Return [X, Y] of the center of cell containing provided text 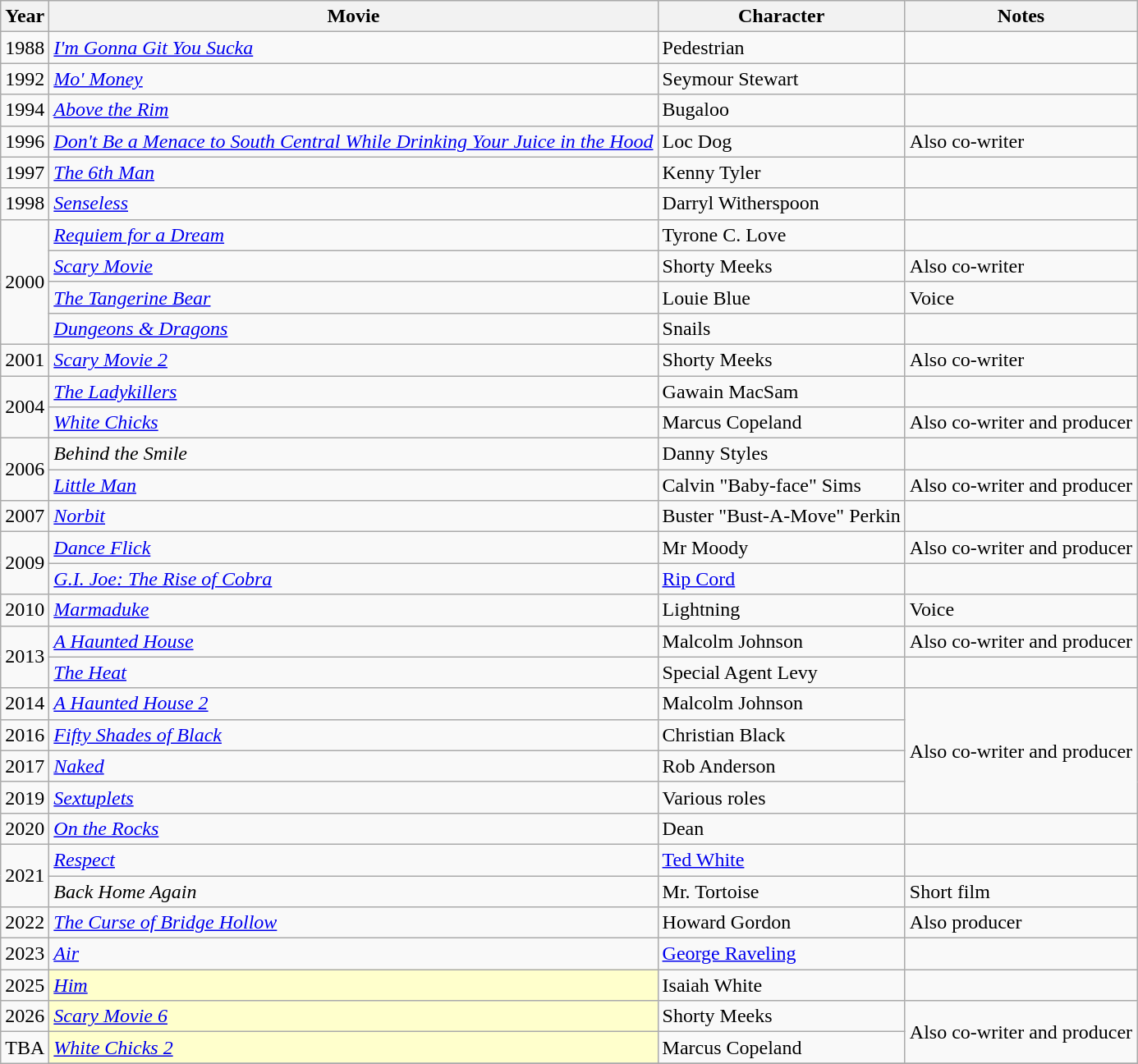
2026 [25, 1016]
White Chicks [353, 423]
Special Agent Levy [782, 672]
Bugaloo [782, 110]
2001 [25, 360]
Requiem for a Dream [353, 235]
On the Rocks [353, 828]
1998 [25, 204]
Behind the Smile [353, 454]
Pedestrian [782, 48]
Also producer [1021, 923]
George Raveling [782, 954]
Ted White [782, 860]
Kenny Tyler [782, 172]
2025 [25, 985]
Dungeons & Dragons [353, 328]
Calvin "Baby-face" Sims [782, 485]
Air [353, 954]
1988 [25, 48]
Danny Styles [782, 454]
2013 [25, 657]
Marmaduke [353, 610]
Seymour Stewart [782, 79]
Tyrone C. Love [782, 235]
2010 [25, 610]
Above the Rim [353, 110]
2000 [25, 282]
TBA [25, 1048]
The Tangerine Bear [353, 297]
Rip Cord [782, 579]
Rob Anderson [782, 766]
Darryl Witherspoon [782, 204]
Buster "Bust-A-Move" Perkin [782, 516]
I'm Gonna Git You Sucka [353, 48]
1992 [25, 79]
Back Home Again [353, 891]
Sextuplets [353, 797]
2017 [25, 766]
Lightning [782, 610]
Little Man [353, 485]
Louie Blue [782, 297]
1997 [25, 172]
Character [782, 16]
2023 [25, 954]
Dance Flick [353, 548]
The Curse of Bridge Hollow [353, 923]
Naked [353, 766]
Fifty Shades of Black [353, 735]
Scary Movie 6 [353, 1016]
2022 [25, 923]
2014 [25, 704]
G.I. Joe: The Rise of Cobra [353, 579]
Isaiah White [782, 985]
Dean [782, 828]
White Chicks 2 [353, 1048]
Short film [1021, 891]
1994 [25, 110]
Christian Black [782, 735]
The Ladykillers [353, 392]
2016 [25, 735]
Year [25, 16]
Mo' Money [353, 79]
The Heat [353, 672]
2020 [25, 828]
A Haunted House [353, 641]
Norbit [353, 516]
The 6th Man [353, 172]
Howard Gordon [782, 923]
Senseless [353, 204]
2021 [25, 875]
Various roles [782, 797]
1996 [25, 141]
Movie [353, 16]
Gawain MacSam [782, 392]
2007 [25, 516]
Don't Be a Menace to South Central While Drinking Your Juice in the Hood [353, 141]
Scary Movie [353, 266]
2019 [25, 797]
Snails [782, 328]
Mr. Tortoise [782, 891]
Scary Movie 2 [353, 360]
2006 [25, 470]
2004 [25, 407]
A Haunted House 2 [353, 704]
Mr Moody [782, 548]
Loc Dog [782, 141]
Respect [353, 860]
2009 [25, 563]
Him [353, 985]
Notes [1021, 16]
